Detect which cell encompasses the target text, then output its (x, y) center coordinate. 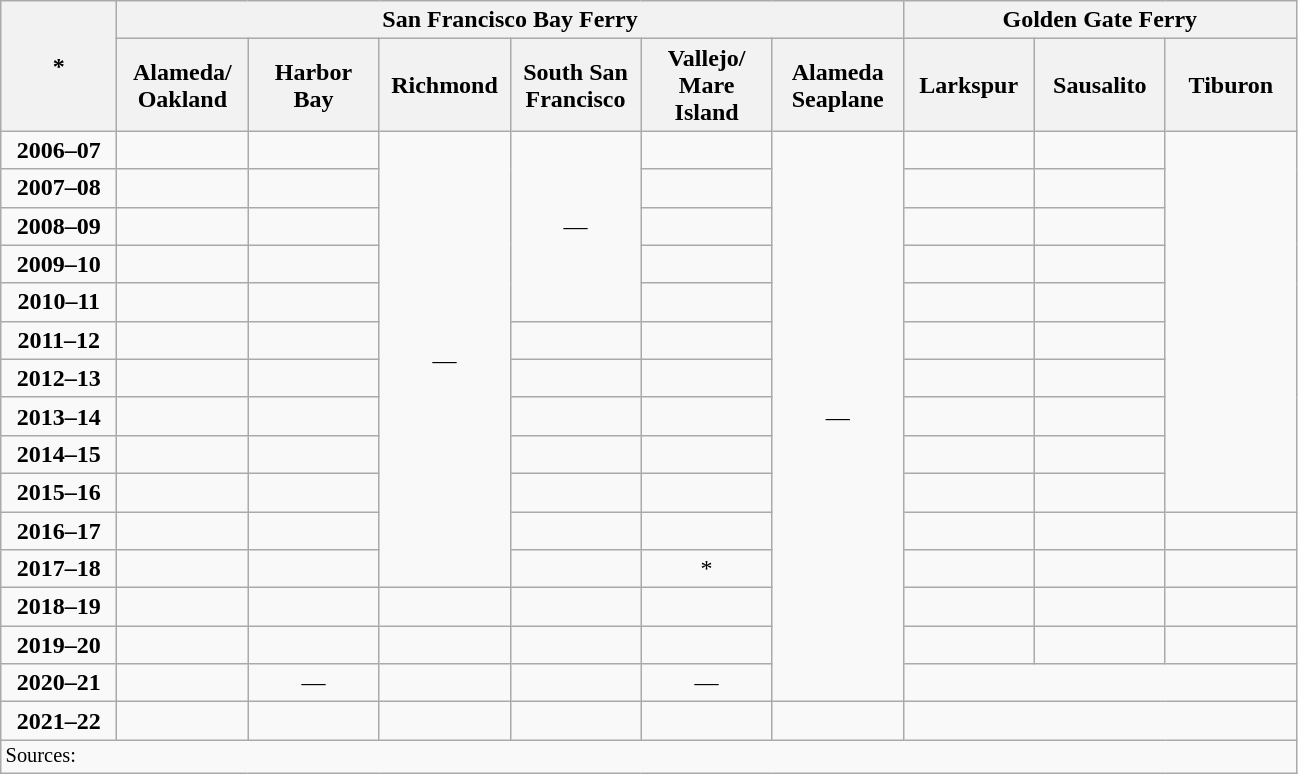
2007–08 (59, 188)
2006–07 (59, 150)
Golden Gate Ferry (1100, 20)
2011–12 (59, 340)
Sausalito (1100, 85)
2013–14 (59, 416)
AlamedaSeaplane (838, 85)
Alameda/Oakland (182, 85)
2009–10 (59, 264)
2014–15 (59, 454)
Vallejo/Mare Island (706, 85)
2010–11 (59, 302)
Harbor Bay (314, 85)
San Francisco Bay Ferry (510, 20)
2021–22 (59, 721)
2008–09 (59, 226)
2015–16 (59, 492)
Tiburon (1230, 85)
2016–17 (59, 531)
2020–21 (59, 683)
2018–19 (59, 607)
2019–20 (59, 645)
Richmond (444, 85)
South San Francisco (576, 85)
Sources: (649, 757)
Larkspur (968, 85)
2012–13 (59, 378)
2017–18 (59, 569)
